Detect which cell encompasses the target text, then output its [x, y] center coordinate. 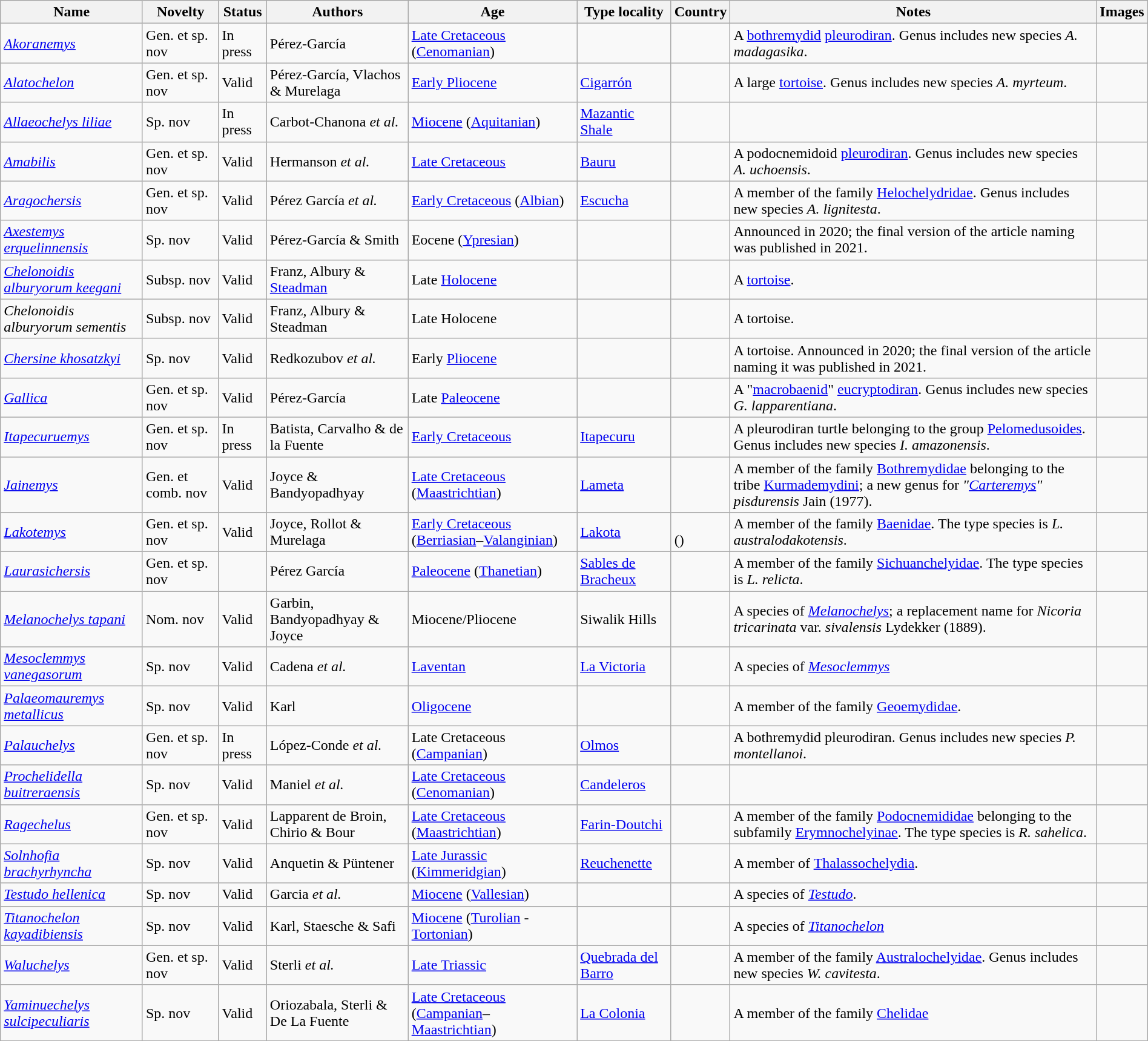
Anquetin & Püntener [337, 863]
La Victoria [624, 667]
Late Triassic [493, 965]
Pérez García [337, 571]
Country [701, 12]
Oriozabala, Sterli & De La Fuente [337, 1013]
Late Cretaceous (Campanian–Maastrichtian) [493, 1013]
Yaminuechelys sulcipeculiaris [71, 1013]
A member of the family Bothremydidae belonging to the tribe Kurmademydini; a new genus for "Carteremys" pisdurensis Jain (1977). [913, 484]
A member of the family Geoemydidae. [913, 706]
Axestemys erquelinnensis [71, 240]
Early Cretaceous [493, 437]
Quebrada del Barro [624, 965]
Eocene (Ypresian) [493, 240]
Late Cretaceous [493, 161]
Joyce, Rollot & Murelaga [337, 533]
Melanochelys tapani [71, 619]
Maniel et al. [337, 784]
Waluchelys [71, 965]
Cadena et al. [337, 667]
Status [242, 12]
A "macrobaenid" eucryptodiran. Genus includes new species G. lapparentiana. [913, 397]
Reuchenette [624, 863]
A member of Thalassochelydia. [913, 863]
Late Jurassic (Kimmeridgian) [493, 863]
Solnhofia brachyrhyncha [71, 863]
Prochelidella buitreraensis [71, 784]
Karl, Staesche & Safi [337, 926]
A member of the family Podocnemididae belonging to the subfamily Erymnochelyinae. The type species is R. sahelica. [913, 824]
Miocene/Pliocene [493, 619]
A member of the family Australochelyidae. Genus includes new species W. cavitesta. [913, 965]
A large tortoise. Genus includes new species A. myrteum. [913, 82]
Allaeochelys liliae [71, 122]
Pérez García et al. [337, 201]
A podocnemidoid pleurodiran. Genus includes new species A. uchoensis. [913, 161]
A bothremydid pleurodiran. Genus includes new species P. montellanoi. [913, 746]
Miocene (Aquitanian) [493, 122]
Oligocene [493, 706]
Bauru [624, 161]
La Colonia [624, 1013]
Age [493, 12]
Akoranemys [71, 44]
Gen. et comb. nov [180, 484]
Farin-Doutchi [624, 824]
Aragochersis [71, 201]
Cigarrón [624, 82]
Hermanson et al. [337, 161]
Images [1122, 12]
Candeleros [624, 784]
Mesoclemmys vanegasorum [71, 667]
Sterli et al. [337, 965]
Lameta [624, 484]
Jainemys [71, 484]
Redkozubov et al. [337, 358]
A species of Melanochelys; a replacement name for Nicoria tricarinata var. sivalensis Lydekker (1889). [913, 619]
Late Cretaceous (Campanian) [493, 746]
Palaeomauremys metallicus [71, 706]
Chelonoidis alburyorum sementis [71, 318]
Lakota [624, 533]
Early Cretaceous (Albian) [493, 201]
Amabilis [71, 161]
Carbot-Chanona et al. [337, 122]
Chersine khosatzkyi [71, 358]
Joyce & Bandyopadhyay [337, 484]
Garbin, Bandyopadhyay & Joyce [337, 619]
Karl [337, 706]
Authors [337, 12]
Lapparent de Broin, Chirio & Bour [337, 824]
A species of Testudo. [913, 895]
Pérez-García & Smith [337, 240]
Notes [913, 12]
Lakotemys [71, 533]
Name [71, 12]
A member of the family Baenidae. The type species is L. australodakotensis. [913, 533]
Paleocene (Thanetian) [493, 571]
Sables de Bracheux [624, 571]
López-Conde et al. [337, 746]
Early Cretaceous (Berriasian–Valanginian) [493, 533]
Itapecuru [624, 437]
A species of Mesoclemmys [913, 667]
Mazantic Shale [624, 122]
Olmos [624, 746]
Titanochelon kayadibiensis [71, 926]
Siwalik Hills [624, 619]
A member of the family Sichuanchelyidae. The type species is L. relicta. [913, 571]
Miocene (Vallesian) [493, 895]
A bothremydid pleurodiran. Genus includes new species A. madagasika. [913, 44]
Announced in 2020; the final version of the article naming was published in 2021. [913, 240]
A member of the family Chelidae [913, 1013]
Escucha [624, 201]
Chelonoidis alburyorum keegani [71, 280]
Itapecuruemys [71, 437]
Alatochelon [71, 82]
() [701, 533]
A tortoise. Announced in 2020; the final version of the article naming it was published in 2021. [913, 358]
Novelty [180, 12]
Miocene (Turolian -Tortonian) [493, 926]
Type locality [624, 12]
Gallica [71, 397]
Pérez-García, Vlachos & Murelaga [337, 82]
Nom. nov [180, 619]
Batista, Carvalho & de la Fuente [337, 437]
A pleurodiran turtle belonging to the group Pelomedusoides. Genus includes new species I. amazonensis. [913, 437]
Palauchelys [71, 746]
Late Paleocene [493, 397]
Ragechelus [71, 824]
Laventan [493, 667]
Garcia et al. [337, 895]
Testudo hellenica [71, 895]
A species of Titanochelon [913, 926]
Laurasichersis [71, 571]
A member of the family Helochelydridae. Genus includes new species A. lignitesta. [913, 201]
